Output the (X, Y) coordinate of the center of the cell containing the given text.  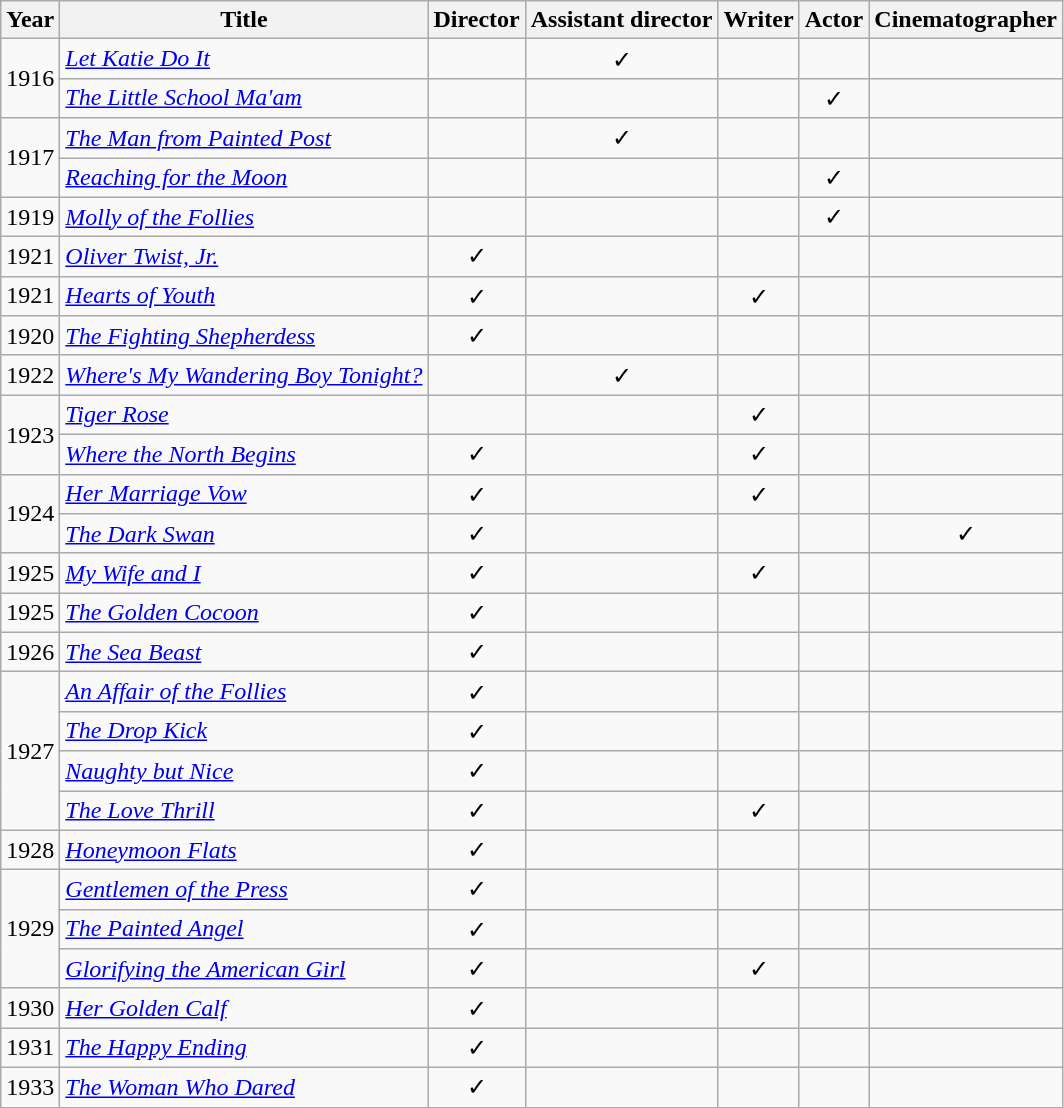
Hearts of Youth (244, 296)
Glorifying the American Girl (244, 969)
Oliver Twist, Jr. (244, 257)
Director (476, 20)
1927 (30, 751)
1931 (30, 1048)
1926 (30, 652)
1919 (30, 217)
1916 (30, 78)
Gentlemen of the Press (244, 890)
Assistant director (622, 20)
Year (30, 20)
The Sea Beast (244, 652)
Her Marriage Vow (244, 494)
Cinematographer (966, 20)
Her Golden Calf (244, 1008)
1922 (30, 375)
Title (244, 20)
1920 (30, 336)
Reaching for the Moon (244, 178)
1930 (30, 1008)
The Drop Kick (244, 731)
Honeymoon Flats (244, 850)
Molly of the Follies (244, 217)
The Love Thrill (244, 810)
1923 (30, 434)
The Fighting Shepherdess (244, 336)
1924 (30, 514)
Where's My Wandering Boy Tonight? (244, 375)
Where the North Begins (244, 454)
1933 (30, 1087)
1929 (30, 930)
Naughty but Nice (244, 771)
Tiger Rose (244, 415)
1928 (30, 850)
Actor (834, 20)
Let Katie Do It (244, 59)
1917 (30, 158)
The Man from Painted Post (244, 138)
The Happy Ending (244, 1048)
Writer (758, 20)
My Wife and I (244, 573)
The Little School Ma'am (244, 98)
The Golden Cocoon (244, 613)
An Affair of the Follies (244, 692)
The Woman Who Dared (244, 1087)
The Painted Angel (244, 929)
The Dark Swan (244, 534)
